From the cell containing the given text, extract its center point as [x, y] coordinate. 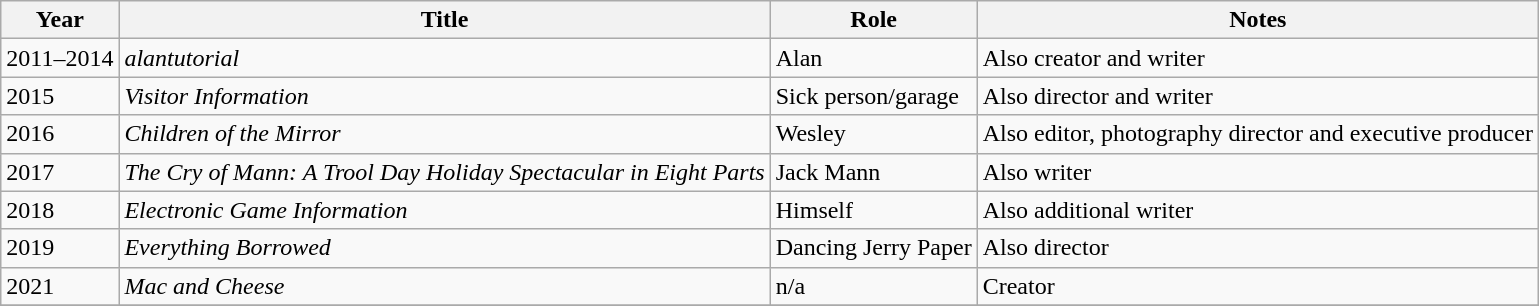
The Cry of Mann: A Trool Day Holiday Spectacular in Eight Parts [444, 172]
Also director and writer [1258, 96]
n/a [874, 286]
Also additional writer [1258, 210]
2015 [60, 96]
Children of the Mirror [444, 134]
Visitor Information [444, 96]
2019 [60, 248]
Sick person/garage [874, 96]
Year [60, 20]
Also creator and writer [1258, 58]
Title [444, 20]
Everything Borrowed [444, 248]
Creator [1258, 286]
Himself [874, 210]
Jack Mann [874, 172]
2011–2014 [60, 58]
Dancing Jerry Paper [874, 248]
2017 [60, 172]
Role [874, 20]
Notes [1258, 20]
Also writer [1258, 172]
2021 [60, 286]
Mac and Cheese [444, 286]
Also editor, photography director and executive producer [1258, 134]
Alan [874, 58]
Wesley [874, 134]
2018 [60, 210]
Also director [1258, 248]
2016 [60, 134]
alantutorial [444, 58]
Electronic Game Information [444, 210]
